Capture the cell that displays the provided text and extract its [X, Y] central coordinate. 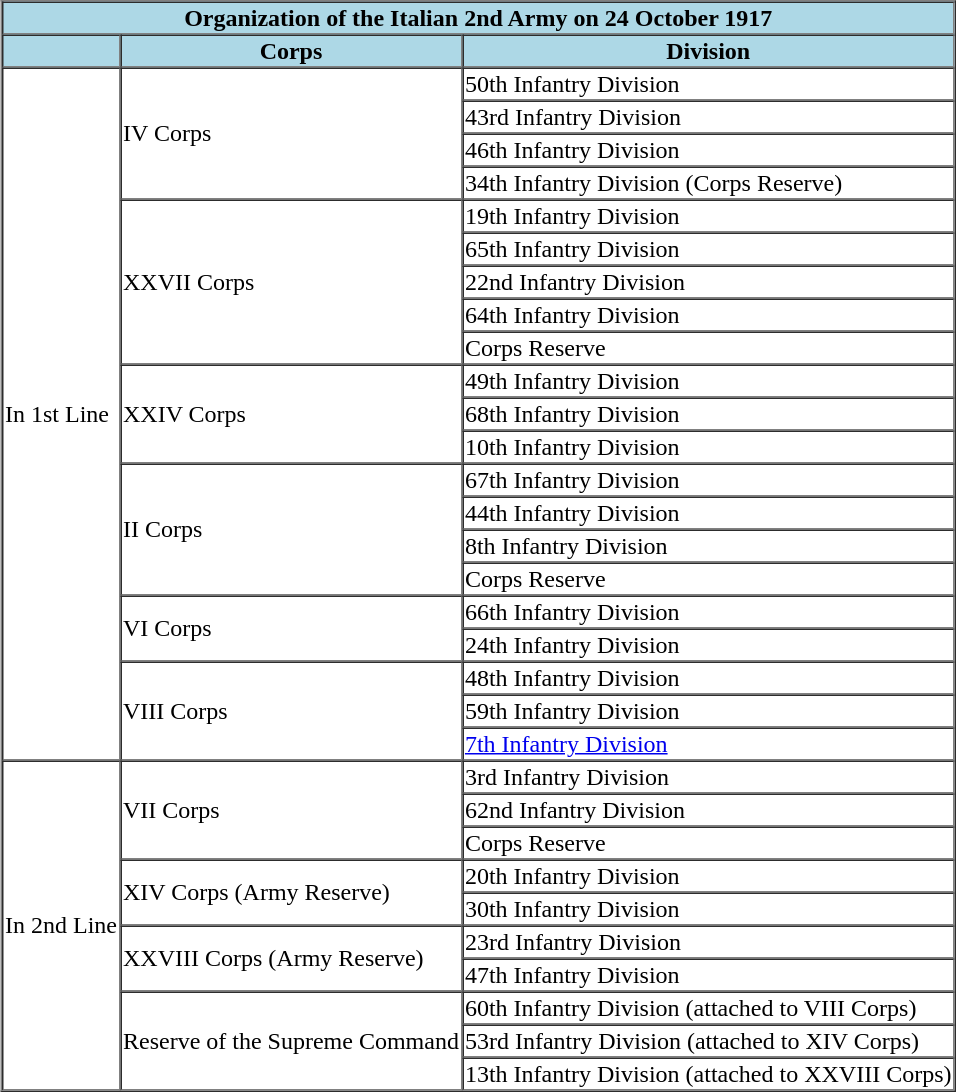
19th Infantry Division [708, 216]
44th Infantry Division [708, 512]
In 2nd Line [61, 925]
7th Infantry Division [708, 744]
22nd Infantry Division [708, 282]
67th Infantry Division [708, 480]
53rd Infantry Division (attached to XIV Corps) [708, 1040]
Corps [291, 50]
50th Infantry Division [708, 84]
66th Infantry Division [708, 612]
Organization of the Italian 2nd Army on 24 October 1917 [478, 18]
30th Infantry Division [708, 908]
24th Infantry Division [708, 644]
47th Infantry Division [708, 974]
23rd Infantry Division [708, 942]
46th Infantry Division [708, 150]
In 1st Line [61, 414]
64th Infantry Division [708, 314]
XIV Corps (Army Reserve) [291, 893]
65th Infantry Division [708, 248]
62nd Infantry Division [708, 810]
VIII Corps [291, 712]
IV Corps [291, 134]
XXVII Corps [291, 282]
3rd Infantry Division [708, 776]
13th Infantry Division (attached to XXVIII Corps) [708, 1074]
68th Infantry Division [708, 414]
10th Infantry Division [708, 446]
43rd Infantry Division [708, 116]
VII Corps [291, 810]
VI Corps [291, 629]
60th Infantry Division (attached to VIII Corps) [708, 1008]
XXVIII Corps (Army Reserve) [291, 959]
34th Infantry Division (Corps Reserve) [708, 182]
49th Infantry Division [708, 380]
48th Infantry Division [708, 678]
Reserve of the Supreme Command [291, 1042]
Division [708, 50]
20th Infantry Division [708, 876]
II Corps [291, 530]
XXIV Corps [291, 414]
8th Infantry Division [708, 546]
59th Infantry Division [708, 710]
